For the text-containing cell, return its midpoint in [x, y] coordinate format. 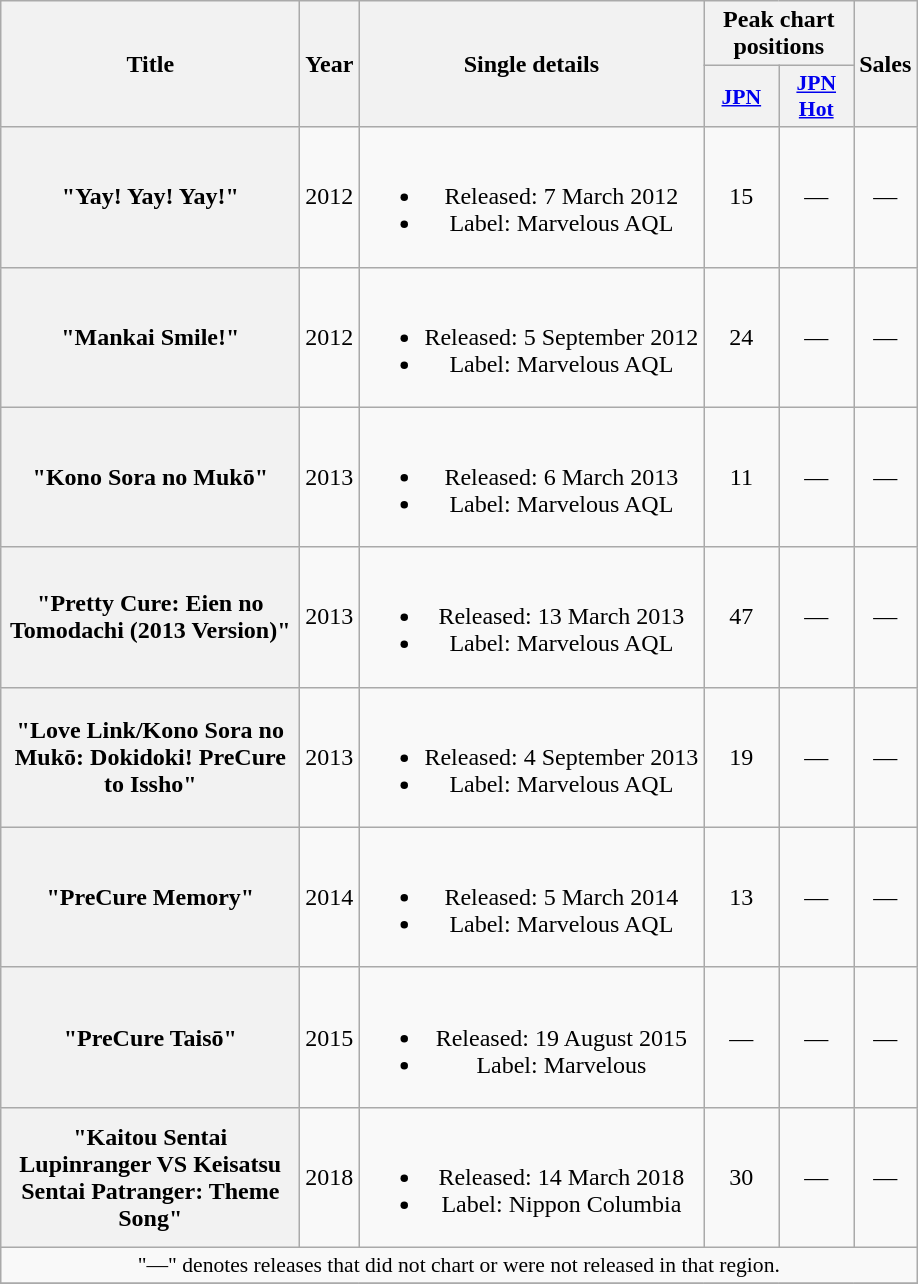
"Mankai Smile!" [150, 337]
"Yay! Yay! Yay!" [150, 197]
Title [150, 64]
"PreCure Taisō" [150, 1037]
2015 [330, 1037]
JPNHot [816, 96]
Released: 19 August 2015Label: Marvelous [532, 1037]
Sales [886, 64]
Released: 5 March 2014Label: Marvelous AQL [532, 897]
"—" denotes releases that did not chart or were not released in that region. [459, 1265]
JPN [742, 96]
2014 [330, 897]
15 [742, 197]
Released: 14 March 2018Label: Nippon Columbia [532, 1177]
"Kono Sora no Mukō" [150, 477]
Single details [532, 64]
30 [742, 1177]
Peak chart positions [779, 34]
Year [330, 64]
47 [742, 617]
Released: 13 March 2013Label: Marvelous AQL [532, 617]
11 [742, 477]
"PreCure Memory" [150, 897]
Released: 5 September 2012Label: Marvelous AQL [532, 337]
19 [742, 757]
Released: 6 March 2013Label: Marvelous AQL [532, 477]
"Kaitou Sentai Lupinranger VS Keisatsu Sentai Patranger: Theme Song" [150, 1177]
Released: 7 March 2012Label: Marvelous AQL [532, 197]
Released: 4 September 2013Label: Marvelous AQL [532, 757]
13 [742, 897]
2018 [330, 1177]
24 [742, 337]
"Pretty Cure: Eien no Tomodachi (2013 Version)" [150, 617]
"Love Link/Kono Sora no Mukō: Dokidoki! PreCure to Issho" [150, 757]
